Capture the cell that displays the provided text and extract its [X, Y] central coordinate. 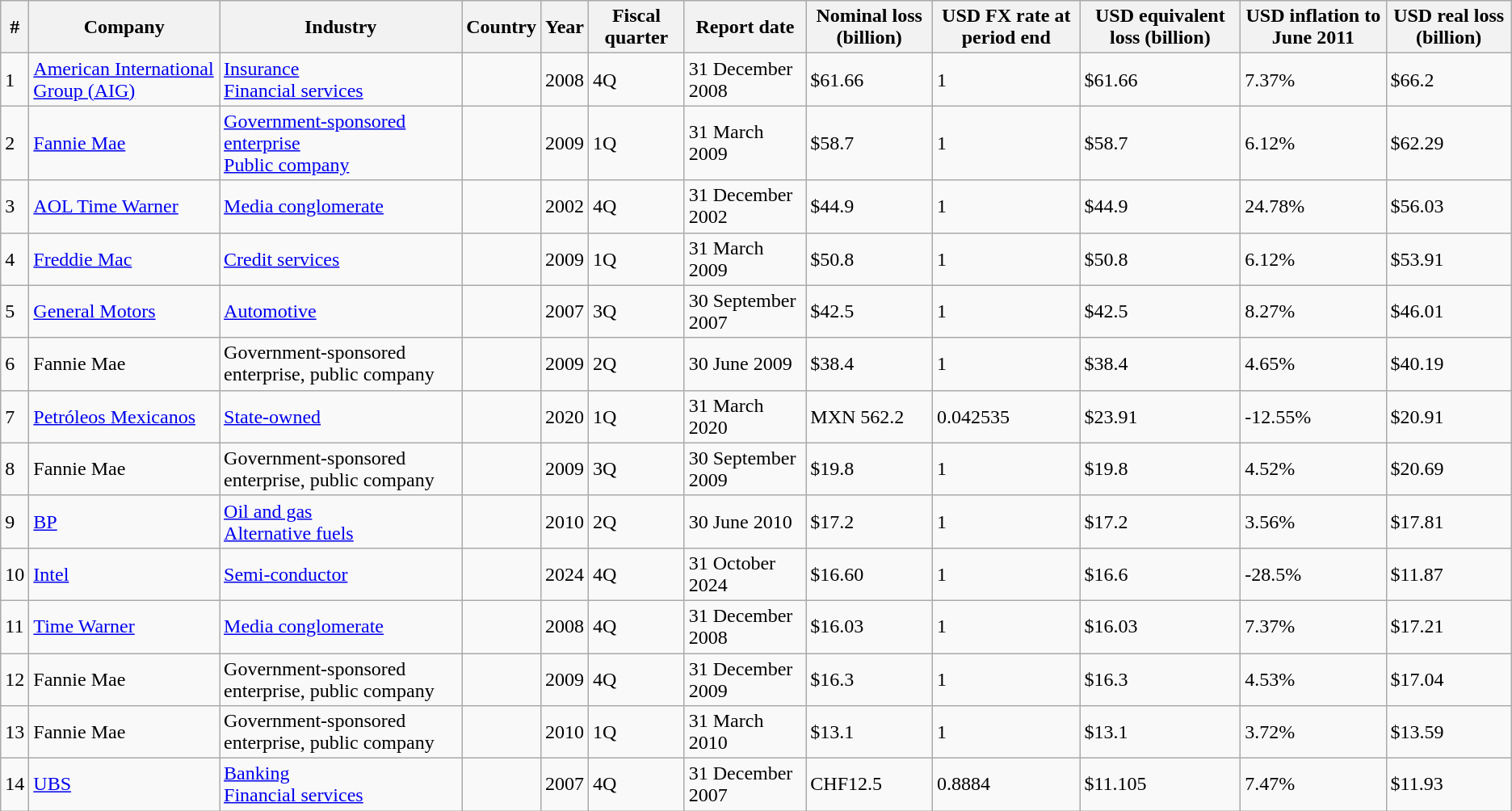
31 October 2024 [745, 574]
Automotive [341, 312]
MXN 562.2 [869, 417]
$20.91 [1449, 417]
31 March 2010 [745, 732]
# [15, 27]
11 [15, 627]
-12.55% [1313, 417]
4.52% [1313, 469]
Oil and gasAlternative fuels [341, 522]
American International Group (AIG) [124, 79]
Fiscal quarter [636, 27]
$16.60 [869, 574]
6 [15, 363]
$56.03 [1449, 207]
USD real loss (billion) [1449, 27]
$11.93 [1449, 785]
Petróleos Mexicanos [124, 417]
0.042535 [1006, 417]
3.72% [1313, 732]
UBS [124, 785]
$20.69 [1449, 469]
2002 [564, 207]
State-owned [341, 417]
31 December 2002 [745, 207]
7.47% [1313, 785]
2020 [564, 417]
30 September 2009 [745, 469]
USD FX rate at period end [1006, 27]
-28.5% [1313, 574]
24.78% [1313, 207]
9 [15, 522]
Credit services [341, 258]
Freddie Mac [124, 258]
$53.91 [1449, 258]
$23.91 [1160, 417]
Year [564, 27]
$17.81 [1449, 522]
$46.01 [1449, 312]
2024 [564, 574]
5 [15, 312]
AOL Time Warner [124, 207]
31 December 2009 [745, 679]
4.65% [1313, 363]
Time Warner [124, 627]
Industry [341, 27]
0.8884 [1006, 785]
31 December 2007 [745, 785]
Country [502, 27]
30 June 2010 [745, 522]
$17.04 [1449, 679]
31 March 2020 [745, 417]
$40.19 [1449, 363]
$16.6 [1160, 574]
3 [15, 207]
2 [15, 143]
General Motors [124, 312]
7 [15, 417]
Company [124, 27]
CHF12.5 [869, 785]
Semi-conductor [341, 574]
8 [15, 469]
$11.105 [1160, 785]
4 [15, 258]
InsuranceFinancial services [341, 79]
USD equivalent loss (billion) [1160, 27]
BankingFinancial services [341, 785]
$66.2 [1449, 79]
Intel [124, 574]
4.53% [1313, 679]
30 September 2007 [745, 312]
BP [124, 522]
$11.87 [1449, 574]
Government-sponsored enterprisePublic company [341, 143]
30 June 2009 [745, 363]
$17.21 [1449, 627]
3.56% [1313, 522]
12 [15, 679]
8.27% [1313, 312]
14 [15, 785]
10 [15, 574]
$62.29 [1449, 143]
Report date [745, 27]
13 [15, 732]
$13.59 [1449, 732]
USD inflation to June 2011 [1313, 27]
Nominal loss (billion) [869, 27]
